Extract the [X, Y] coordinate from the center of the cell holding the provided text.  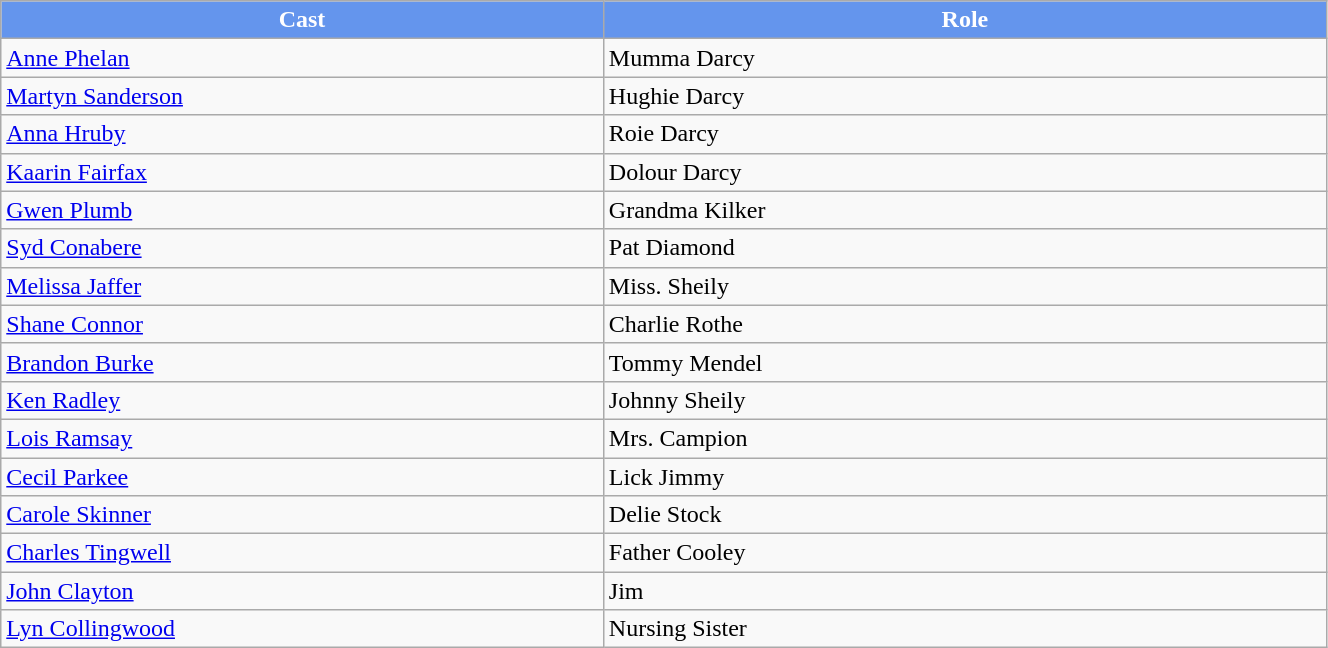
Brandon Burke [302, 362]
Johnny Sheily [964, 400]
Shane Connor [302, 324]
Anne Phelan [302, 58]
Delie Stock [964, 515]
Role [964, 20]
Syd Conabere [302, 248]
Mrs. Campion [964, 438]
Mumma Darcy [964, 58]
Lyn Collingwood [302, 629]
Melissa Jaffer [302, 286]
Martyn Sanderson [302, 96]
Grandma Kilker [964, 210]
Lick Jimmy [964, 477]
Gwen Plumb [302, 210]
Roie Darcy [964, 134]
Nursing Sister [964, 629]
Anna Hruby [302, 134]
Kaarin Fairfax [302, 172]
John Clayton [302, 591]
Hughie Darcy [964, 96]
Jim [964, 591]
Tommy Mendel [964, 362]
Cecil Parkee [302, 477]
Lois Ramsay [302, 438]
Ken Radley [302, 400]
Father Cooley [964, 553]
Dolour Darcy [964, 172]
Cast [302, 20]
Charlie Rothe [964, 324]
Miss. Sheily [964, 286]
Charles Tingwell [302, 553]
Pat Diamond [964, 248]
Carole Skinner [302, 515]
